Detect which cell encompasses the target text, then output its [x, y] center coordinate. 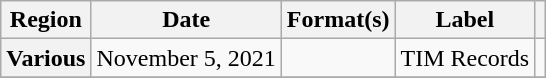
Region [46, 20]
Date [186, 20]
November 5, 2021 [186, 58]
TIM Records [465, 58]
Format(s) [338, 20]
Various [46, 58]
Label [465, 20]
